Search for the cell housing the specified text and yield its [X, Y] center coordinate. 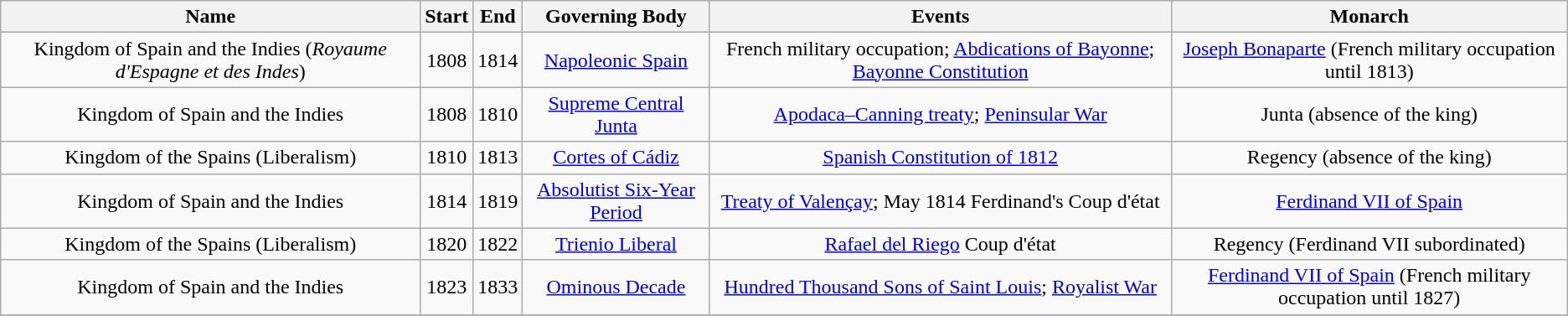
Ominous Decade [616, 287]
French military occupation; Abdications of Bayonne; Bayonne Constitution [940, 60]
1819 [498, 201]
Name [211, 17]
Ferdinand VII of Spain [1369, 201]
Cortes of Cádiz [616, 158]
Regency (Ferdinand VII subordinated) [1369, 244]
Treaty of Valençay; May 1814 Ferdinand's Coup d'état [940, 201]
End [498, 17]
Kingdom of Spain and the Indies (Royaume d'Espagne et des Indes) [211, 60]
1822 [498, 244]
Napoleonic Spain [616, 60]
Trienio Liberal [616, 244]
Hundred Thousand Sons of Saint Louis; Royalist War [940, 287]
Supreme Central Junta [616, 114]
1820 [447, 244]
Junta (absence of the king) [1369, 114]
Spanish Constitution of 1812 [940, 158]
Regency (absence of the king) [1369, 158]
Start [447, 17]
Absolutist Six-Year Period [616, 201]
Events [940, 17]
1813 [498, 158]
Rafael del Riego Coup d'état [940, 244]
Apodaca–Canning treaty; Peninsular War [940, 114]
Joseph Bonaparte (French military occupation until 1813) [1369, 60]
Governing Body [616, 17]
1833 [498, 287]
1823 [447, 287]
Ferdinand VII of Spain (French military occupation until 1827) [1369, 287]
Monarch [1369, 17]
